Scan for the cell matching the given text and deliver its [x, y] coordinate at center. 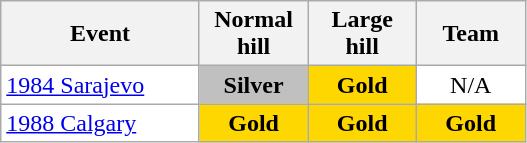
Silver [254, 85]
Large hill [362, 34]
N/A [470, 85]
Team [470, 34]
1984 Sarajevo [100, 85]
1988 Calgary [100, 123]
Event [100, 34]
Normal hill [254, 34]
